Extract the [x, y] coordinate from the center of the cell holding the provided text.  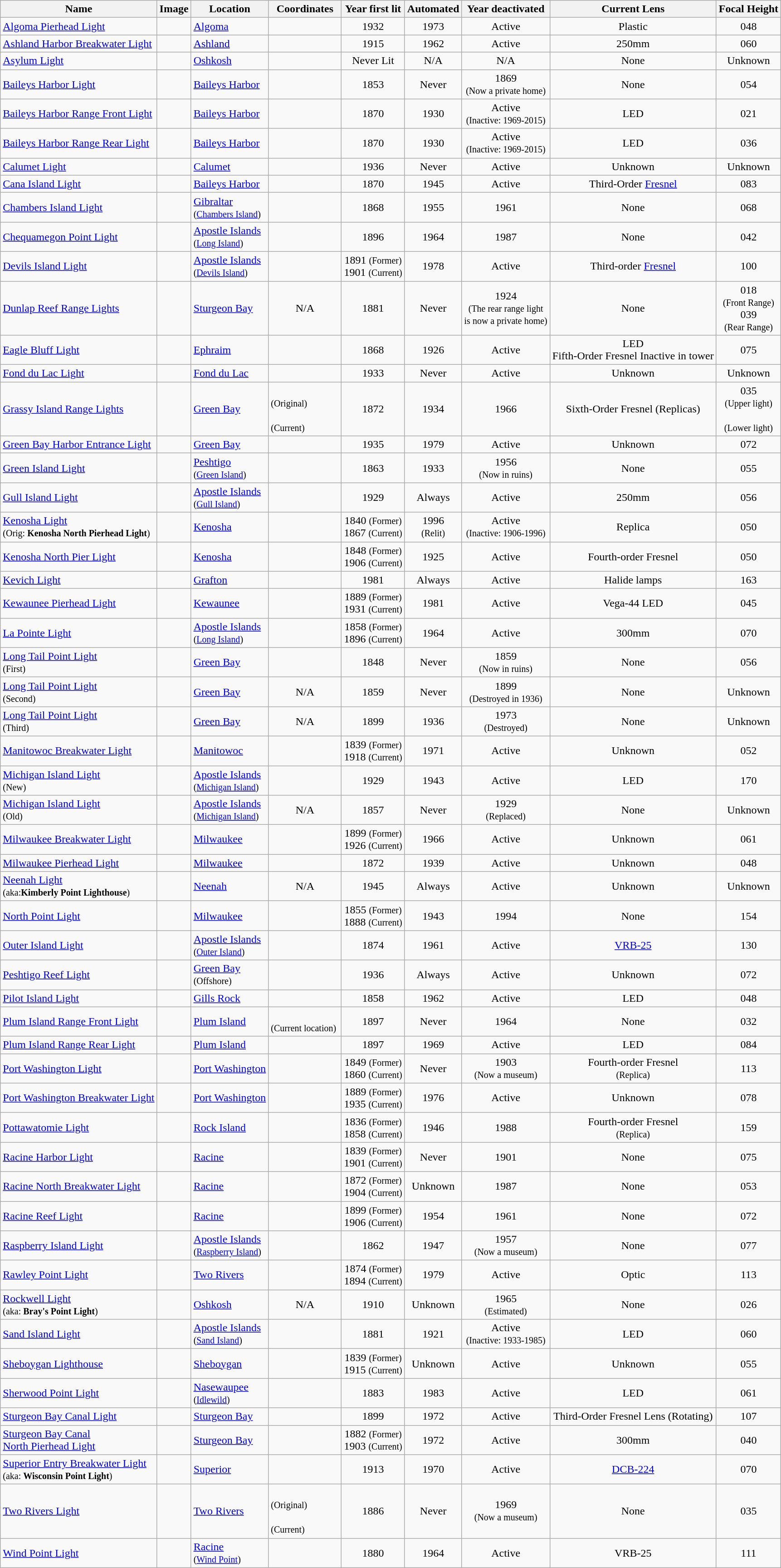
Halide lamps [633, 580]
Superior Entry Breakwater Light(aka: Wisconsin Point Light) [79, 1469]
107 [748, 1416]
Apostle Islands(Raspberry Island) [229, 1246]
Port Washington Light [79, 1068]
1910 [373, 1305]
Kewaunee Pierhead Light [79, 603]
1840 (Former) 1867 (Current) [373, 527]
1932 [373, 26]
1883 [373, 1393]
1925 [433, 556]
040 [748, 1440]
Location [229, 9]
Pilot Island Light [79, 998]
Third-order Fresnel [633, 266]
Peshtigo(Green Island) [229, 468]
Grafton [229, 580]
1901 [506, 1157]
Current Lens [633, 9]
1863 [373, 468]
Wind Point Light [79, 1553]
Ephraim [229, 350]
Racine(Wind Point) [229, 1553]
Vega-44 LED [633, 603]
1839 (Former) 1901 (Current) [373, 1157]
Neenah [229, 887]
1848 (Former) 1906 (Current) [373, 556]
1971 [433, 750]
DCB-224 [633, 1469]
Calumet Light [79, 167]
1921 [433, 1334]
1869(Now a private home) [506, 84]
1859(Now in ruins) [506, 662]
021 [748, 113]
Year first lit [373, 9]
Calumet [229, 167]
1969(Now a museum) [506, 1511]
1880 [373, 1553]
Port Washington Breakwater Light [79, 1098]
1889 (Former) 1931 (Current) [373, 603]
Kenosha Light(Orig: Kenosha North Pierhead Light) [79, 527]
Plum Island Range Front Light [79, 1022]
1973 [433, 26]
1839 (Former) 1918 (Current) [373, 750]
Sherwood Point Light [79, 1393]
(Current location) [305, 1022]
1983 [433, 1393]
078 [748, 1098]
1929(Replaced) [506, 810]
1970 [433, 1469]
Sand Island Light [79, 1334]
Raspberry Island Light [79, 1246]
La Pointe Light [79, 632]
Baileys Harbor Range Rear Light [79, 143]
053 [748, 1186]
Kevich Light [79, 580]
Racine Reef Light [79, 1216]
Chambers Island Light [79, 207]
Name [79, 9]
Gills Rock [229, 998]
Kewaunee [229, 603]
042 [748, 237]
Ashland [229, 44]
Green Bay Harbor Entrance Light [79, 445]
Algoma [229, 26]
Michigan Island Light(New) [79, 780]
1889 (Former) 1935 (Current) [373, 1098]
Racine Harbor Light [79, 1157]
1996(Relit) [433, 527]
1859 [373, 691]
1947 [433, 1246]
1946 [433, 1127]
Baileys Harbor Light [79, 84]
Asylum Light [79, 61]
Baileys Harbor Range Front Light [79, 113]
Algoma Pierhead Light [79, 26]
1874 (Former) 1894 (Current) [373, 1275]
Long Tail Point Light(Second) [79, 691]
Automated [433, 9]
1872 (Former) 1904 (Current) [373, 1186]
084 [748, 1045]
1882 (Former) 1903 (Current) [373, 1440]
Sheboygan [229, 1364]
Coordinates [305, 9]
130 [748, 946]
Active(Inactive: 1933-1985) [506, 1334]
111 [748, 1553]
1903(Now a museum) [506, 1068]
036 [748, 143]
Third-Order Fresnel [633, 184]
Image [174, 9]
1926 [433, 350]
Michigan Island Light(Old) [79, 810]
Rock Island [229, 1127]
Chequamegon Point Light [79, 237]
Superior [229, 1469]
1849 (Former) 1860 (Current) [373, 1068]
Devils Island Light [79, 266]
1956(Now in ruins) [506, 468]
Focal Height [748, 9]
1899 (Former) 1906 (Current) [373, 1216]
1915 [373, 44]
1939 [433, 863]
035 (Upper light) (Lower light) [748, 409]
Cana Island Light [79, 184]
1891 (Former) 1901 (Current) [373, 266]
Green Bay(Offshore) [229, 975]
Dunlap Reef Range Lights [79, 309]
Sturgeon Bay CanalNorth Pierhead Light [79, 1440]
Replica [633, 527]
Rockwell Light(aka: Bray's Point Light) [79, 1305]
Milwaukee Pierhead Light [79, 863]
Never Lit [373, 61]
1969 [433, 1045]
Grassy Island Range Lights [79, 409]
Active(Inactive: 1906-1996) [506, 527]
Apostle Islands(Gull Island) [229, 497]
1955 [433, 207]
1858 [373, 998]
Milwaukee Breakwater Light [79, 839]
163 [748, 580]
077 [748, 1246]
Fond du Lac [229, 373]
Ashland Harbor Breakwater Light [79, 44]
Sixth-Order Fresnel (Replicas) [633, 409]
1935 [373, 445]
Manitowoc Breakwater Light [79, 750]
Two Rivers Light [79, 1511]
1954 [433, 1216]
1874 [373, 946]
Eagle Bluff Light [79, 350]
026 [748, 1305]
Long Tail Point Light(Third) [79, 721]
1899 (Former) 1926 (Current) [373, 839]
052 [748, 750]
1853 [373, 84]
LEDFifth-Order Fresnel Inactive in tower [633, 350]
North Point Light [79, 916]
1973(Destroyed) [506, 721]
Sheboygan Lighthouse [79, 1364]
Kenosha North Pier Light [79, 556]
Optic [633, 1275]
100 [748, 266]
018 (Front Range) 039 (Rear Range) [748, 309]
Manitowoc [229, 750]
1858 (Former) 1896 (Current) [373, 632]
054 [748, 84]
1886 [373, 1511]
1965(Estimated) [506, 1305]
Neenah Light(aka:Kimberly Point Lighthouse) [79, 887]
1988 [506, 1127]
Outer Island Light [79, 946]
Plastic [633, 26]
Pottawatomie Light [79, 1127]
1994 [506, 916]
1836 (Former) 1858 (Current) [373, 1127]
Gibraltar(Chambers Island) [229, 207]
045 [748, 603]
1896 [373, 237]
Nasewaupee(Idlewild) [229, 1393]
1839 (Former) 1915 (Current) [373, 1364]
083 [748, 184]
1862 [373, 1246]
1924(The rear range lightis now a private home) [506, 309]
Long Tail Point Light(First) [79, 662]
Racine North Breakwater Light [79, 1186]
068 [748, 207]
Year deactivated [506, 9]
1848 [373, 662]
Plum Island Range Rear Light [79, 1045]
1978 [433, 266]
Green Island Light [79, 468]
Fond du Lac Light [79, 373]
Rawley Point Light [79, 1275]
Fourth-order Fresnel [633, 556]
1957(Now a museum) [506, 1246]
159 [748, 1127]
Third-Order Fresnel Lens (Rotating) [633, 1416]
032 [748, 1022]
1913 [373, 1469]
170 [748, 780]
Apostle Islands(Sand Island) [229, 1334]
1857 [373, 810]
1855 (Former) 1888 (Current) [373, 916]
154 [748, 916]
1934 [433, 409]
035 [748, 1511]
1976 [433, 1098]
Apostle Islands(Devils Island) [229, 266]
Sturgeon Bay Canal Light [79, 1416]
Apostle Islands(Outer Island) [229, 946]
1899(Destroyed in 1936) [506, 691]
Gull Island Light [79, 497]
Peshtigo Reef Light [79, 975]
